Search for the cell housing the specified text and yield its [x, y] center coordinate. 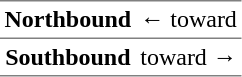
Southbound [68, 57]
Northbound [68, 20]
← toward [189, 20]
toward → [189, 57]
